Provide the [X, Y] coordinate of the cell's center where the given text is located.  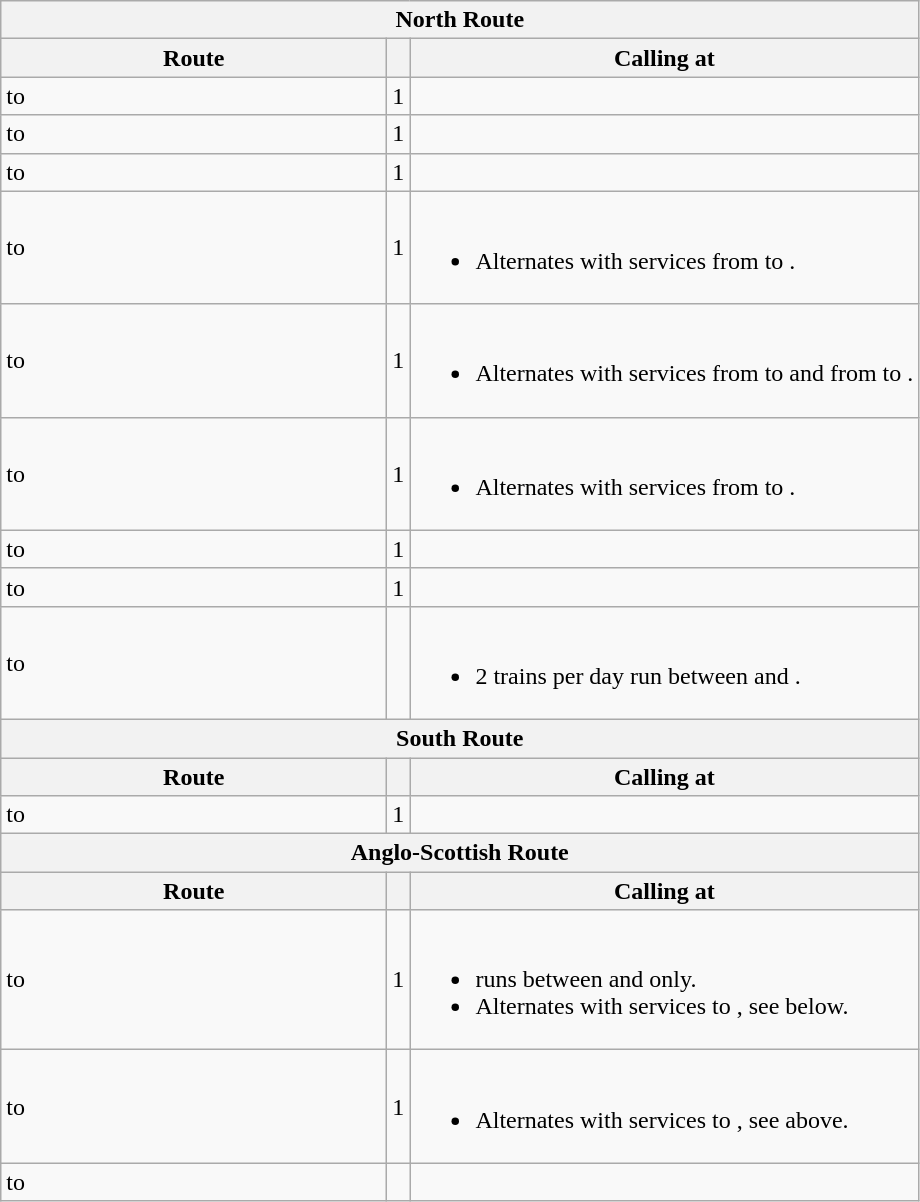
Alternates with services from to and from to . [664, 360]
runs between and only.Alternates with services to , see below. [664, 980]
South Route [460, 738]
Alternates with services to , see above. [664, 1106]
2 trains per day run between and . [664, 662]
Anglo-Scottish Route [460, 853]
North Route [460, 20]
